For the text-containing cell, return its midpoint in (X, Y) coordinate format. 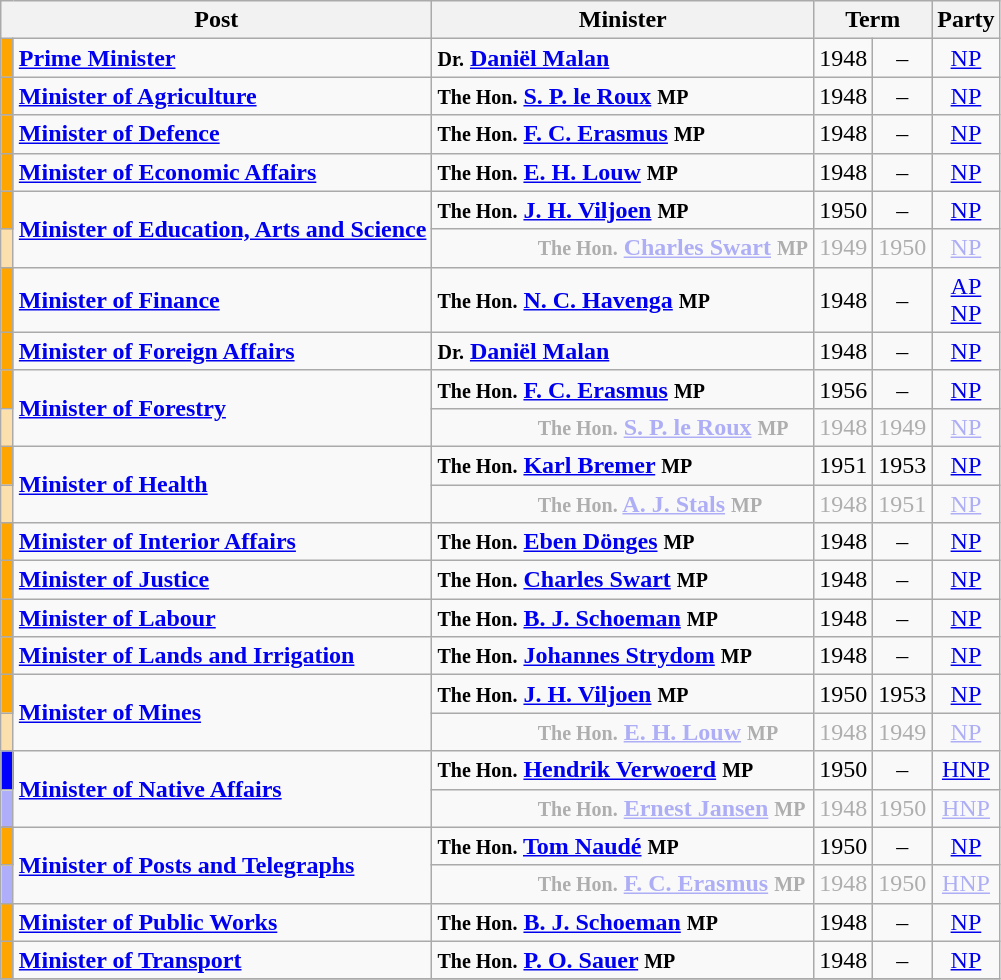
1956 (844, 389)
The Hon. N. C. Havenga MP (623, 300)
The Hon. A. J. Stals MP (623, 503)
Minister of Native Affairs (222, 789)
Minister of Lands and Irrigation (222, 656)
Term (873, 20)
Minister of Labour (222, 618)
Prime Minister (222, 58)
Post (216, 20)
Minister of Defence (222, 134)
The Hon. Tom Naudé MP (623, 846)
Minister of Economic Affairs (222, 172)
Minister of Education, Arts and Science (222, 229)
Minister of Forestry (222, 408)
Minister of Public Works (222, 922)
Minister of Finance (222, 300)
Minister of Mines (222, 713)
Minister (623, 20)
Party (966, 20)
Minister of Justice (222, 580)
The Hon. Ernest Jansen MP (623, 808)
Minister of Interior Affairs (222, 542)
Minister of Foreign Affairs (222, 351)
Minister of Health (222, 484)
Minister of Agriculture (222, 96)
The Hon. Johannes Strydom MP (623, 656)
The Hon. Karl Bremer MP (623, 465)
The Hon. Eben Dönges MP (623, 542)
The Hon. P. O. Sauer MP (623, 960)
The Hon. Hendrik Verwoerd MP (623, 770)
Minister of Posts and Telegraphs (222, 865)
Minister of Transport (222, 960)
AP NP (966, 300)
